For the text-containing cell, return its midpoint in [X, Y] coordinate format. 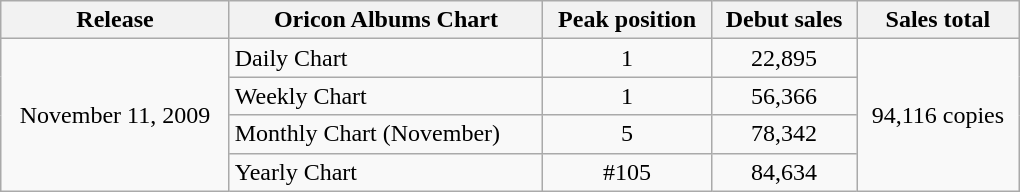
Yearly Chart [386, 172]
56,366 [784, 96]
Oricon Albums Chart [386, 20]
84,634 [784, 172]
Debut sales [784, 20]
Monthly Chart (November) [386, 134]
November 11, 2009 [115, 115]
5 [628, 134]
78,342 [784, 134]
Peak position [628, 20]
22,895 [784, 58]
Daily Chart [386, 58]
Weekly Chart [386, 96]
94,116 copies [938, 115]
Sales total [938, 20]
Release [115, 20]
#105 [628, 172]
